Detect which cell encompasses the target text, then output its [x, y] center coordinate. 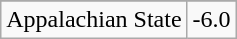
Appalachian State [94, 20]
-6.0 [212, 20]
